For the text-containing cell, return its midpoint in [X, Y] coordinate format. 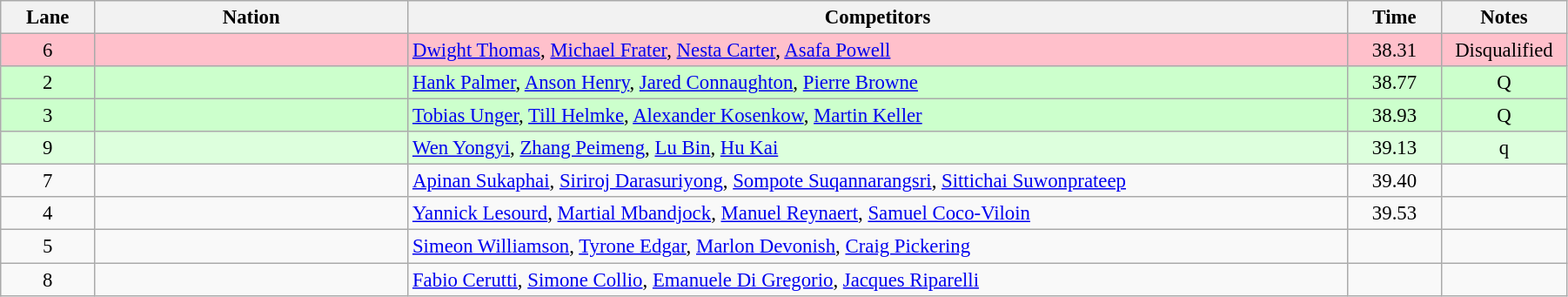
9 [48, 148]
Dwight Thomas, Michael Frater, Nesta Carter, Asafa Powell [878, 51]
Apinan Sukaphai, Siriroj Darasuriyong, Sompote Suqannarangsri, Sittichai Suwonprateep [878, 181]
6 [48, 51]
Wen Yongyi, Zhang Peimeng, Lu Bin, Hu Kai [878, 148]
38.31 [1394, 51]
Time [1394, 17]
q [1504, 148]
Hank Palmer, Anson Henry, Jared Connaughton, Pierre Browne [878, 83]
7 [48, 181]
Competitors [878, 17]
Yannick Lesourd, Martial Mbandjock, Manuel Reynaert, Samuel Coco-Viloin [878, 213]
4 [48, 213]
Disqualified [1504, 51]
39.53 [1394, 213]
Tobias Unger, Till Helmke, Alexander Kosenkow, Martin Keller [878, 116]
39.40 [1394, 181]
39.13 [1394, 148]
Lane [48, 17]
2 [48, 83]
8 [48, 280]
Simeon Williamson, Tyrone Edgar, Marlon Devonish, Craig Pickering [878, 246]
Fabio Cerutti, Simone Collio, Emanuele Di Gregorio, Jacques Riparelli [878, 280]
3 [48, 116]
38.77 [1394, 83]
Nation [251, 17]
Notes [1504, 17]
5 [48, 246]
38.93 [1394, 116]
